Capture the cell that displays the provided text and extract its (x, y) central coordinate. 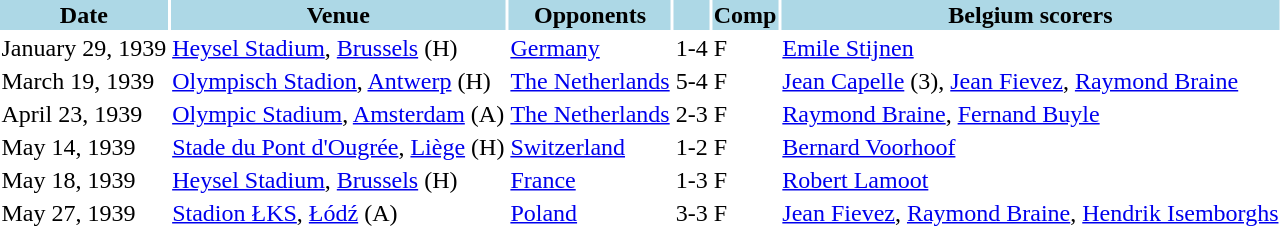
Bernard Voorhoof (1030, 147)
Germany (590, 48)
May 18, 1939 (84, 180)
Robert Lamoot (1030, 180)
1-4 (692, 48)
1-3 (692, 180)
January 29, 1939 (84, 48)
Emile Stijnen (1030, 48)
Olympisch Stadion, Antwerp (H) (338, 81)
France (590, 180)
Switzerland (590, 147)
Olympic Stadium, Amsterdam (A) (338, 114)
Venue (338, 15)
1-2 (692, 147)
April 23, 1939 (84, 114)
Comp (745, 15)
2-3 (692, 114)
Date (84, 15)
March 19, 1939 (84, 81)
5-4 (692, 81)
Raymond Braine, Fernand Buyle (1030, 114)
Stade du Pont d'Ougrée, Liège (H) (338, 147)
Belgium scorers (1030, 15)
Jean Capelle (3), Jean Fievez, Raymond Braine (1030, 81)
May 14, 1939 (84, 147)
Opponents (590, 15)
